Pinpoint the cell where the given text exists, returning its [x, y] midpoint coordinate. 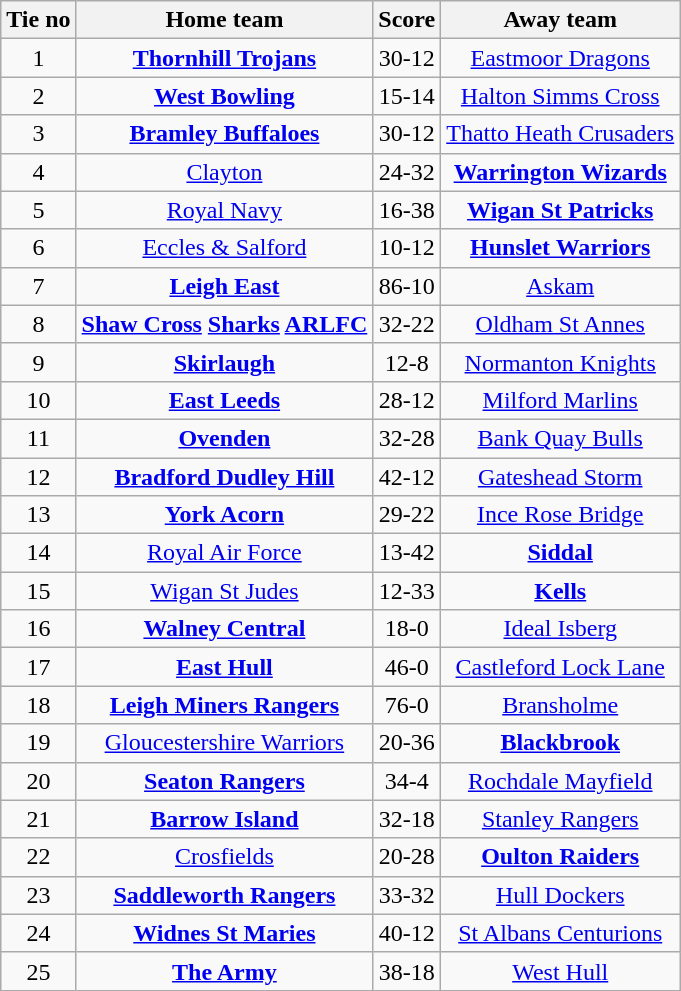
32-22 [407, 324]
86-10 [407, 286]
12-33 [407, 591]
East Leeds [224, 400]
Rochdale Mayfield [560, 781]
Wigan St Judes [224, 591]
Skirlaugh [224, 362]
Thornhill Trojans [224, 58]
33-32 [407, 895]
Stanley Rangers [560, 819]
15 [38, 591]
West Bowling [224, 96]
Saddleworth Rangers [224, 895]
Ovenden [224, 438]
Bransholme [560, 705]
Tie no [38, 20]
Score [407, 20]
19 [38, 743]
Walney Central [224, 629]
28-12 [407, 400]
16-38 [407, 210]
Eastmoor Dragons [560, 58]
Royal Air Force [224, 553]
18-0 [407, 629]
20-28 [407, 857]
Shaw Cross Sharks ARLFC [224, 324]
Bradford Dudley Hill [224, 477]
Siddal [560, 553]
Gloucestershire Warriors [224, 743]
Oulton Raiders [560, 857]
Bank Quay Bulls [560, 438]
2 [38, 96]
32-28 [407, 438]
4 [38, 172]
Barrow Island [224, 819]
Halton Simms Cross [560, 96]
Home team [224, 20]
40-12 [407, 933]
9 [38, 362]
32-18 [407, 819]
15-14 [407, 96]
Blackbrook [560, 743]
Widnes St Maries [224, 933]
Oldham St Annes [560, 324]
1 [38, 58]
Bramley Buffaloes [224, 134]
20-36 [407, 743]
22 [38, 857]
Leigh Miners Rangers [224, 705]
20 [38, 781]
38-18 [407, 971]
23 [38, 895]
42-12 [407, 477]
10 [38, 400]
25 [38, 971]
Askam [560, 286]
8 [38, 324]
St Albans Centurions [560, 933]
Thatto Heath Crusaders [560, 134]
Clayton [224, 172]
Wigan St Patricks [560, 210]
York Acorn [224, 515]
3 [38, 134]
Crosfields [224, 857]
Eccles & Salford [224, 248]
14 [38, 553]
17 [38, 667]
Warrington Wizards [560, 172]
46-0 [407, 667]
12-8 [407, 362]
12 [38, 477]
Away team [560, 20]
Seaton Rangers [224, 781]
34-4 [407, 781]
Leigh East [224, 286]
21 [38, 819]
Ince Rose Bridge [560, 515]
5 [38, 210]
Hull Dockers [560, 895]
24-32 [407, 172]
29-22 [407, 515]
24 [38, 933]
Ideal Isberg [560, 629]
Kells [560, 591]
Normanton Knights [560, 362]
13-42 [407, 553]
11 [38, 438]
16 [38, 629]
West Hull [560, 971]
13 [38, 515]
Royal Navy [224, 210]
10-12 [407, 248]
6 [38, 248]
76-0 [407, 705]
7 [38, 286]
East Hull [224, 667]
The Army [224, 971]
Gateshead Storm [560, 477]
Hunslet Warriors [560, 248]
Castleford Lock Lane [560, 667]
Milford Marlins [560, 400]
18 [38, 705]
